Output the [x, y] coordinate of the center of the cell containing the given text.  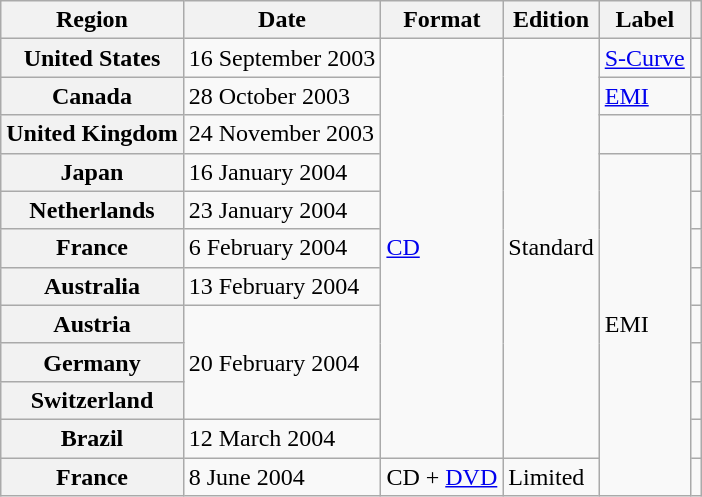
20 February 2004 [282, 362]
Switzerland [92, 400]
23 January 2004 [282, 210]
United Kingdom [92, 134]
Format [442, 20]
8 June 2004 [282, 477]
12 March 2004 [282, 438]
6 February 2004 [282, 248]
S-Curve [644, 58]
Label [644, 20]
Edition [551, 20]
Canada [92, 96]
Brazil [92, 438]
Date [282, 20]
16 September 2003 [282, 58]
Region [92, 20]
Austria [92, 324]
Germany [92, 362]
Australia [92, 286]
Limited [551, 477]
Netherlands [92, 210]
Japan [92, 172]
28 October 2003 [282, 96]
13 February 2004 [282, 286]
24 November 2003 [282, 134]
CD [442, 248]
CD + DVD [442, 477]
Standard [551, 248]
16 January 2004 [282, 172]
United States [92, 58]
